From the cell containing the given text, extract its center point as (X, Y) coordinate. 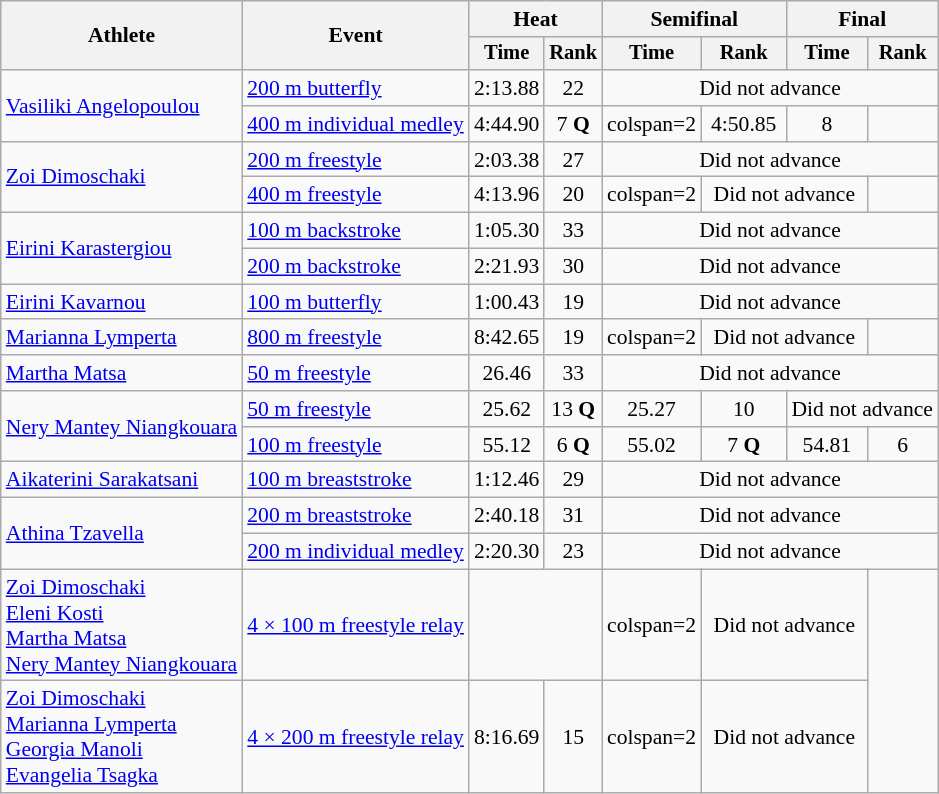
Aikaterini Sarakatsani (122, 480)
Semifinal (694, 19)
31 (573, 516)
54.81 (826, 445)
1:12.46 (506, 480)
Event (356, 36)
Final (862, 19)
200 m freestyle (356, 160)
400 m freestyle (356, 195)
25.27 (652, 409)
Martha Matsa (122, 373)
100 m breaststroke (356, 480)
Zoi DimoschakiEleni KostiMartha MatsaNery Mantey Niangkouara (122, 625)
2:20.30 (506, 552)
200 m individual medley (356, 552)
Heat (536, 19)
4:50.85 (744, 124)
4 × 200 m freestyle relay (356, 737)
22 (573, 88)
100 m freestyle (356, 445)
Eirini Kavarnou (122, 302)
200 m backstroke (356, 267)
Eirini Karastergiou (122, 248)
2:13.88 (506, 88)
Zoi Dimoschaki (122, 178)
4:13.96 (506, 195)
1:05.30 (506, 231)
8:42.65 (506, 338)
100 m butterfly (356, 302)
2:03.38 (506, 160)
15 (573, 737)
Nery Mantey Niangkouara (122, 426)
8:16.69 (506, 737)
800 m freestyle (356, 338)
Marianna Lymperta (122, 338)
55.12 (506, 445)
30 (573, 267)
200 m breaststroke (356, 516)
Athlete (122, 36)
2:21.93 (506, 267)
29 (573, 480)
20 (573, 195)
6 Q (573, 445)
Zoi DimoschakiMarianna LympertaGeorgia ManoliEvangelia Tsagka (122, 737)
55.02 (652, 445)
4 × 100 m freestyle relay (356, 625)
Vasiliki Angelopoulou (122, 106)
2:40.18 (506, 516)
27 (573, 160)
4:44.90 (506, 124)
1:00.43 (506, 302)
25.62 (506, 409)
400 m individual medley (356, 124)
8 (826, 124)
Athina Tzavella (122, 534)
6 (902, 445)
23 (573, 552)
26.46 (506, 373)
13 Q (573, 409)
200 m butterfly (356, 88)
10 (744, 409)
100 m backstroke (356, 231)
